Determine the (X, Y) coordinate at the center of the cell enclosing the given text.  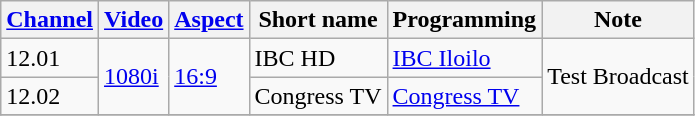
IBC HD (318, 58)
Short name (318, 20)
Channel (50, 20)
16:9 (209, 77)
Video (134, 20)
Test Broadcast (618, 77)
1080i (134, 77)
Aspect (209, 20)
Programming (464, 20)
12.01 (50, 58)
IBC Iloilo (464, 58)
12.02 (50, 96)
Note (618, 20)
